Output the (X, Y) coordinate of the center of the cell containing the given text.  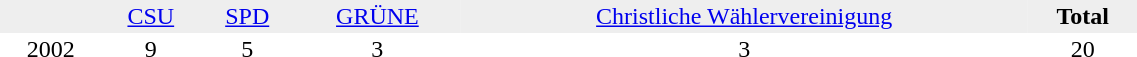
CSU (150, 16)
GRÜNE (377, 16)
Christliche Wählervereinigung (744, 16)
SPD (247, 16)
